Identify which cell holds the provided text, then report its [X, Y] central coordinate. 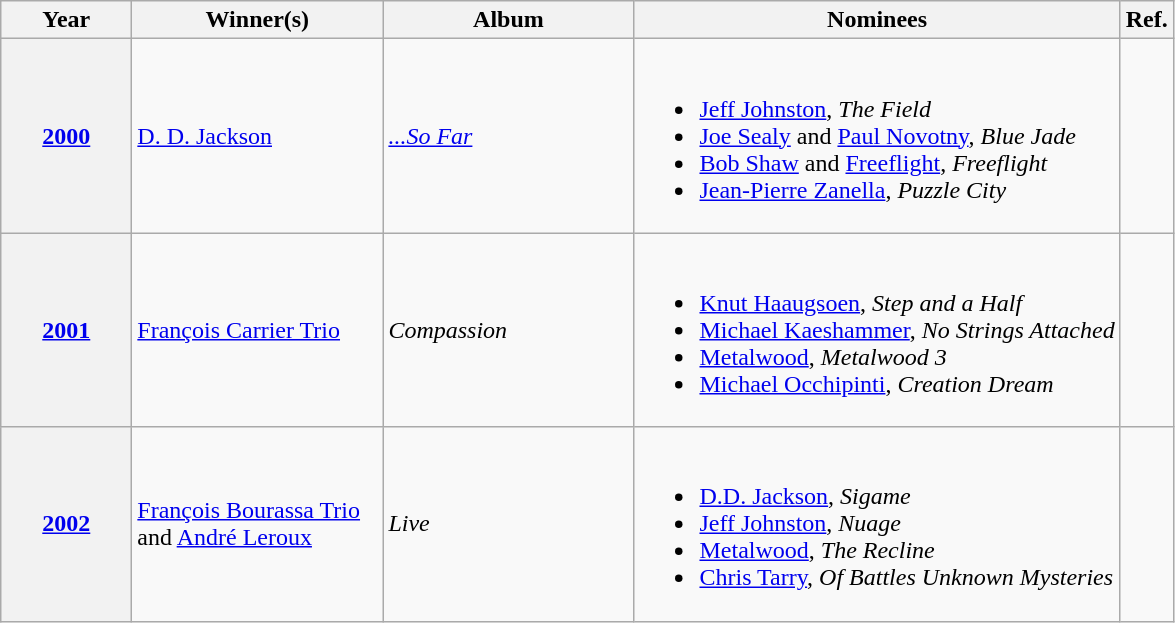
2000 [66, 136]
François Carrier Trio [258, 330]
...So Far [508, 136]
Live [508, 524]
D. D. Jackson [258, 136]
Knut Haaugsoen, Step and a HalfMichael Kaeshammer, No Strings AttachedMetalwood, Metalwood 3Michael Occhipinti, Creation Dream [877, 330]
Year [66, 20]
D.D. Jackson, SigameJeff Johnston, NuageMetalwood, The ReclineChris Tarry, Of Battles Unknown Mysteries [877, 524]
2001 [66, 330]
Compassion [508, 330]
Winner(s) [258, 20]
Jeff Johnston, The FieldJoe Sealy and Paul Novotny, Blue JadeBob Shaw and Freeflight, FreeflightJean-Pierre Zanella, Puzzle City [877, 136]
2002 [66, 524]
François Bourassa Trio and André Leroux [258, 524]
Nominees [877, 20]
Album [508, 20]
Ref. [1146, 20]
